Detect which cell encompasses the target text, then output its (x, y) center coordinate. 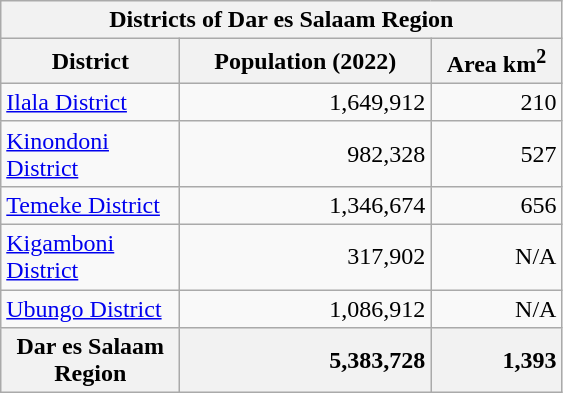
Districts of Dar es Salaam Region (282, 20)
Dar es Salaam Region (90, 360)
527 (496, 154)
Kinondoni District (90, 154)
1,649,912 (306, 102)
Ubungo District (90, 309)
317,902 (306, 258)
656 (496, 205)
982,328 (306, 154)
Kigamboni District (90, 258)
Population (2022) (306, 62)
Area km2 (496, 62)
Temeke District (90, 205)
District (90, 62)
1,086,912 (306, 309)
1,346,674 (306, 205)
210 (496, 102)
Ilala District (90, 102)
5,383,728 (306, 360)
1,393 (496, 360)
